Locate the cell with the specified text and output its (x, y) center coordinate. 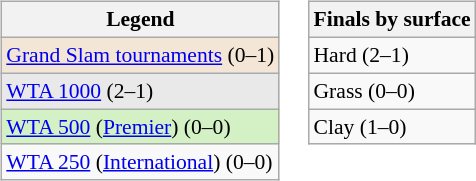
WTA 250 (International) (0–0) (140, 162)
Hard (2–1) (392, 55)
Legend (140, 20)
WTA 500 (Premier) (0–0) (140, 127)
Grass (0–0) (392, 91)
Clay (1–0) (392, 127)
Grand Slam tournaments (0–1) (140, 55)
Finals by surface (392, 20)
WTA 1000 (2–1) (140, 91)
